Return [X, Y] of the center of cell containing provided text 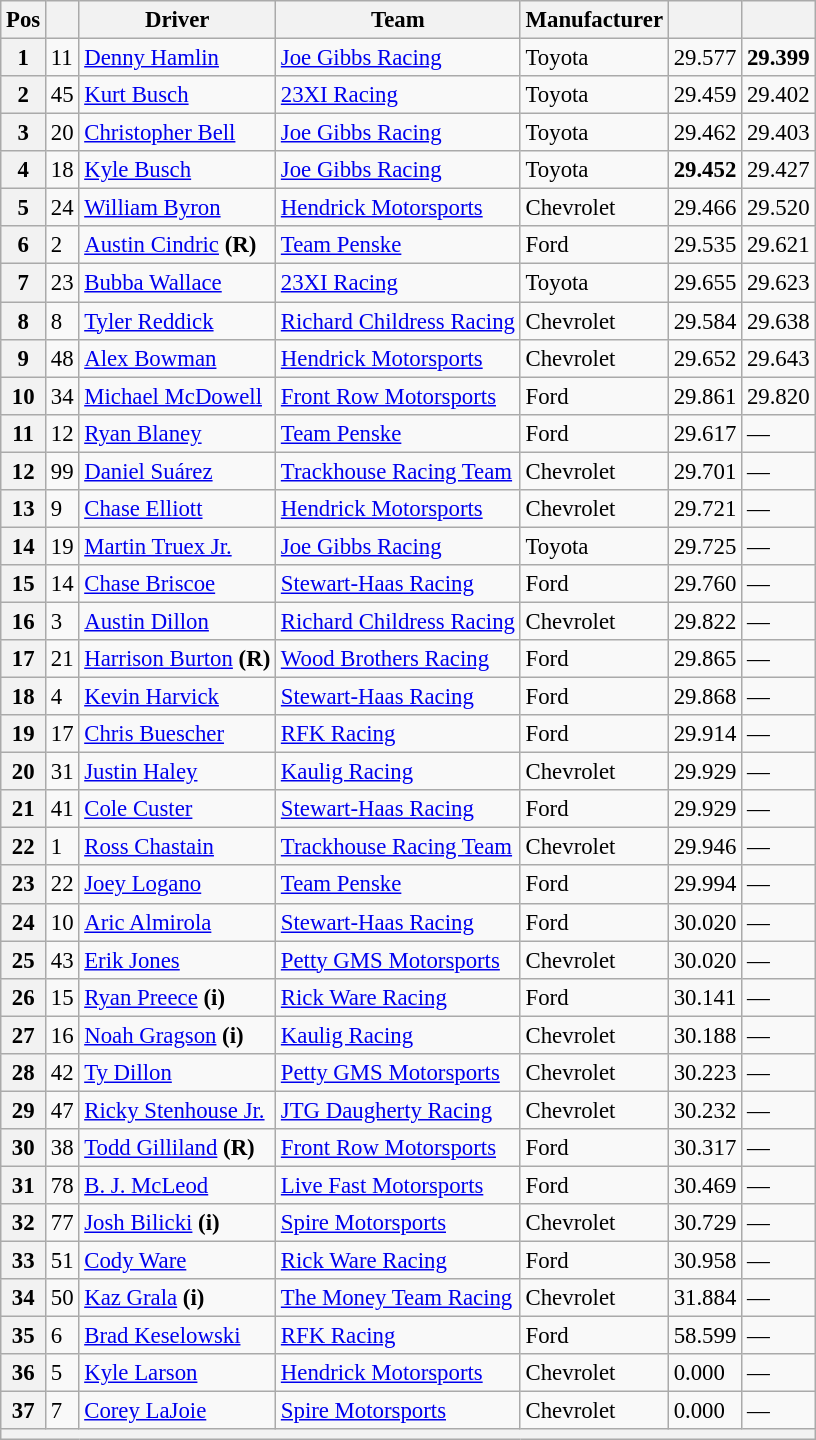
Martin Truex Jr. [178, 546]
Ross Chastain [178, 847]
29.577 [704, 58]
Driver [178, 20]
29.427 [778, 170]
Brad Keselowski [178, 1336]
29.402 [778, 95]
30.469 [704, 1185]
29.617 [704, 433]
Ricky Stenhouse Jr. [178, 1110]
Denny Hamlin [178, 58]
29.584 [704, 321]
48 [62, 358]
27 [24, 1035]
29 [24, 1110]
Kaz Grala (i) [178, 1298]
78 [62, 1185]
Noah Gragson (i) [178, 1035]
29.462 [704, 133]
30.317 [704, 1148]
30.141 [704, 997]
30.223 [704, 1073]
Ryan Blaney [178, 433]
Alex Bowman [178, 358]
Corey LaJoie [178, 1411]
Kyle Larson [178, 1373]
Tyler Reddick [178, 321]
Ty Dillon [178, 1073]
Wood Brothers Racing [398, 659]
29.861 [704, 396]
29.946 [704, 847]
29.725 [704, 546]
Aric Almirola [178, 922]
30.958 [704, 1261]
Chase Briscoe [178, 584]
13 [24, 509]
JTG Daugherty Racing [398, 1110]
36 [24, 1373]
Ryan Preece (i) [178, 997]
29.399 [778, 58]
Michael McDowell [178, 396]
29.760 [704, 584]
Live Fast Motorsports [398, 1185]
Christopher Bell [178, 133]
43 [62, 960]
29.994 [704, 885]
William Byron [178, 208]
Chase Elliott [178, 509]
29.459 [704, 95]
29.403 [778, 133]
Manufacturer [594, 20]
77 [62, 1223]
29.655 [704, 283]
51 [62, 1261]
29.822 [704, 621]
B. J. McLeod [178, 1185]
29.452 [704, 170]
45 [62, 95]
Austin Dillon [178, 621]
Team [398, 20]
29.914 [704, 734]
30.729 [704, 1223]
29.623 [778, 283]
29.721 [704, 509]
Cody Ware [178, 1261]
Chris Buescher [178, 734]
29.638 [778, 321]
Justin Haley [178, 772]
30.188 [704, 1035]
42 [62, 1073]
41 [62, 809]
Kurt Busch [178, 95]
29.868 [704, 697]
Kyle Busch [178, 170]
Erik Jones [178, 960]
33 [24, 1261]
25 [24, 960]
Austin Cindric (R) [178, 245]
99 [62, 471]
29.535 [704, 245]
Joey Logano [178, 885]
Bubba Wallace [178, 283]
29.643 [778, 358]
Todd Gilliland (R) [178, 1148]
29.865 [704, 659]
29.520 [778, 208]
47 [62, 1110]
The Money Team Racing [398, 1298]
30 [24, 1148]
58.599 [704, 1336]
29.621 [778, 245]
26 [24, 997]
28 [24, 1073]
37 [24, 1411]
Daniel Suárez [178, 471]
29.652 [704, 358]
Josh Bilicki (i) [178, 1223]
32 [24, 1223]
29.820 [778, 396]
35 [24, 1336]
29.701 [704, 471]
29.466 [704, 208]
Harrison Burton (R) [178, 659]
Kevin Harvick [178, 697]
38 [62, 1148]
30.232 [704, 1110]
31.884 [704, 1298]
Cole Custer [178, 809]
50 [62, 1298]
Pos [24, 20]
